Pinpoint the cell where the given text exists, returning its [x, y] midpoint coordinate. 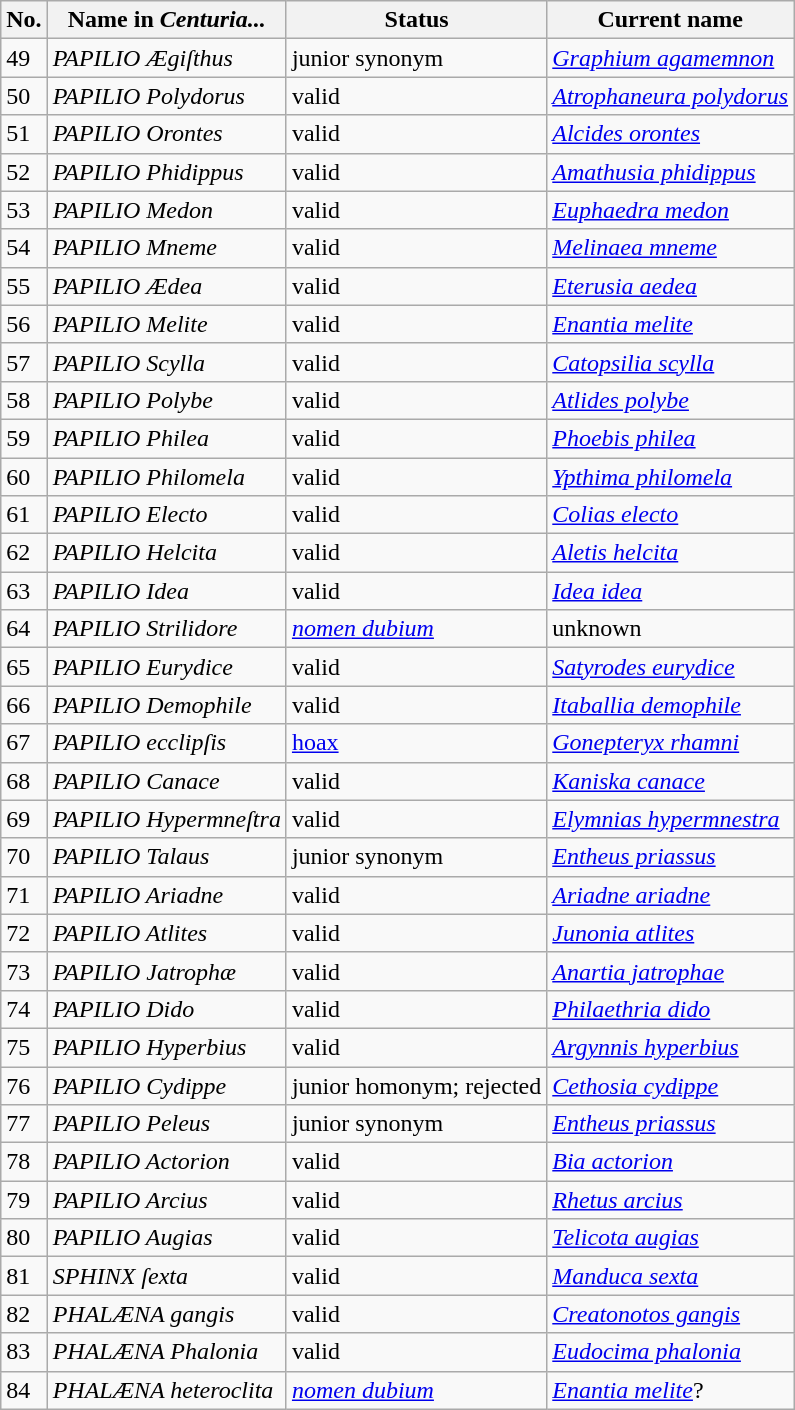
80 [24, 1238]
81 [24, 1276]
PAPILIO Polybe [166, 400]
Elymnias hypermnestra [670, 819]
Kaniska canace [670, 781]
PAPILIO Canace [166, 781]
PAPILIO Hyperbius [166, 1047]
junior homonym; rejected [416, 1085]
Phoebis philea [670, 438]
Catopsilia scylla [670, 362]
Philaethria dido [670, 1009]
Enantia melite [670, 324]
PAPILIO Cydippe [166, 1085]
71 [24, 895]
PAPILIO Arcius [166, 1200]
PAPILIO Ædea [166, 286]
52 [24, 172]
70 [24, 857]
55 [24, 286]
Manduca sexta [670, 1276]
Rhetus arcius [670, 1200]
84 [24, 1390]
Aletis helcita [670, 553]
Gonepteryx rhamni [670, 743]
72 [24, 933]
69 [24, 819]
Satyrodes eurydice [670, 667]
Euphaedra medon [670, 210]
64 [24, 629]
54 [24, 248]
62 [24, 553]
50 [24, 96]
Ariadne ariadne [670, 895]
PAPILIO Medon [166, 210]
PHALÆNA Phalonia [166, 1352]
Atlides polybe [670, 400]
76 [24, 1085]
Enantia melite? [670, 1390]
82 [24, 1314]
68 [24, 781]
66 [24, 705]
49 [24, 58]
78 [24, 1162]
56 [24, 324]
PAPILIO Demophile [166, 705]
PAPILIO Ariadne [166, 895]
hoax [416, 743]
PAPILIO Dido [166, 1009]
PHALÆNA gangis [166, 1314]
79 [24, 1200]
61 [24, 515]
PAPILIO Polydorus [166, 96]
SPHINX ſexta [166, 1276]
63 [24, 591]
PAPILIO Hypermneſtra [166, 819]
PAPILIO Ægiſthus [166, 58]
PAPILIO Eurydice [166, 667]
No. [24, 20]
PHALÆNA heteroclita [166, 1390]
Amathusia phidippus [670, 172]
57 [24, 362]
75 [24, 1047]
Name in Centuria... [166, 20]
Anartia jatrophae [670, 971]
Ypthima philomela [670, 477]
PAPILIO Orontes [166, 134]
Current name [670, 20]
Alcides orontes [670, 134]
unknown [670, 629]
PAPILIO Electo [166, 515]
PAPILIO Mneme [166, 248]
Atrophaneura polydorus [670, 96]
83 [24, 1352]
Junonia atlites [670, 933]
Status [416, 20]
Cethosia cydippe [670, 1085]
73 [24, 971]
77 [24, 1124]
PAPILIO ecclipſis [166, 743]
Bia actorion [670, 1162]
Colias electo [670, 515]
PAPILIO Phidippus [166, 172]
59 [24, 438]
Eudocima phalonia [670, 1352]
PAPILIO Actorion [166, 1162]
65 [24, 667]
PAPILIO Strilidore [166, 629]
PAPILIO Philomela [166, 477]
PAPILIO Jatrophæ [166, 971]
Itaballia demophile [670, 705]
PAPILIO Philea [166, 438]
74 [24, 1009]
PAPILIO Peleus [166, 1124]
60 [24, 477]
PAPILIO Talaus [166, 857]
Eterusia aedea [670, 286]
Telicota augias [670, 1238]
Graphium agamemnon [670, 58]
Idea idea [670, 591]
53 [24, 210]
Argynnis hyperbius [670, 1047]
PAPILIO Augias [166, 1238]
51 [24, 134]
PAPILIO Idea [166, 591]
PAPILIO Melite [166, 324]
Creatonotos gangis [670, 1314]
PAPILIO Helcita [166, 553]
58 [24, 400]
PAPILIO Atlites [166, 933]
Melinaea mneme [670, 248]
67 [24, 743]
PAPILIO Scylla [166, 362]
